Return [X, Y] of the center of cell containing provided text 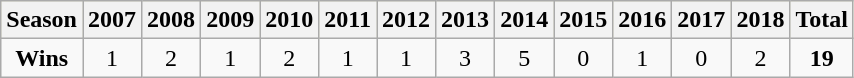
2017 [702, 20]
3 [466, 58]
2007 [112, 20]
2018 [760, 20]
2015 [584, 20]
2010 [290, 20]
2009 [230, 20]
2014 [524, 20]
2016 [642, 20]
2008 [172, 20]
2012 [406, 20]
2011 [348, 20]
Wins [42, 58]
Season [42, 20]
2013 [466, 20]
Total [822, 20]
19 [822, 58]
5 [524, 58]
